Return the (X, Y) coordinate for the center point of the cell that contains the specified text.  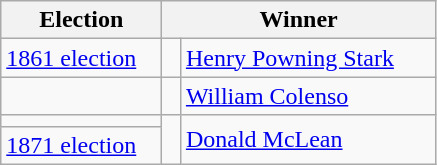
Winner (299, 20)
1871 election (82, 145)
William Colenso (308, 96)
Henry Powning Stark (308, 58)
Election (82, 20)
1861 election (82, 58)
Donald McLean (308, 140)
